Locate the cell with the specified text and output its [X, Y] center coordinate. 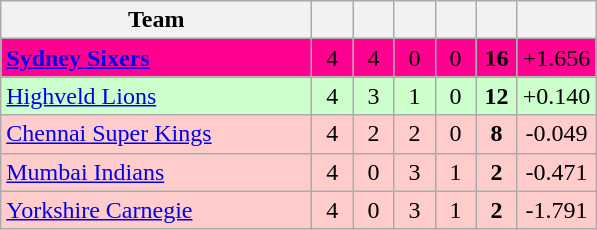
Sydney Sixers [156, 58]
Yorkshire Carnegie [156, 210]
8 [496, 134]
-0.471 [556, 172]
Chennai Super Kings [156, 134]
+1.656 [556, 58]
-1.791 [556, 210]
12 [496, 96]
Highveld Lions [156, 96]
+0.140 [556, 96]
Mumbai Indians [156, 172]
Team [156, 20]
16 [496, 58]
-0.049 [556, 134]
